Find where the given text appears and provide that cell's center as (X, Y) coordinate. 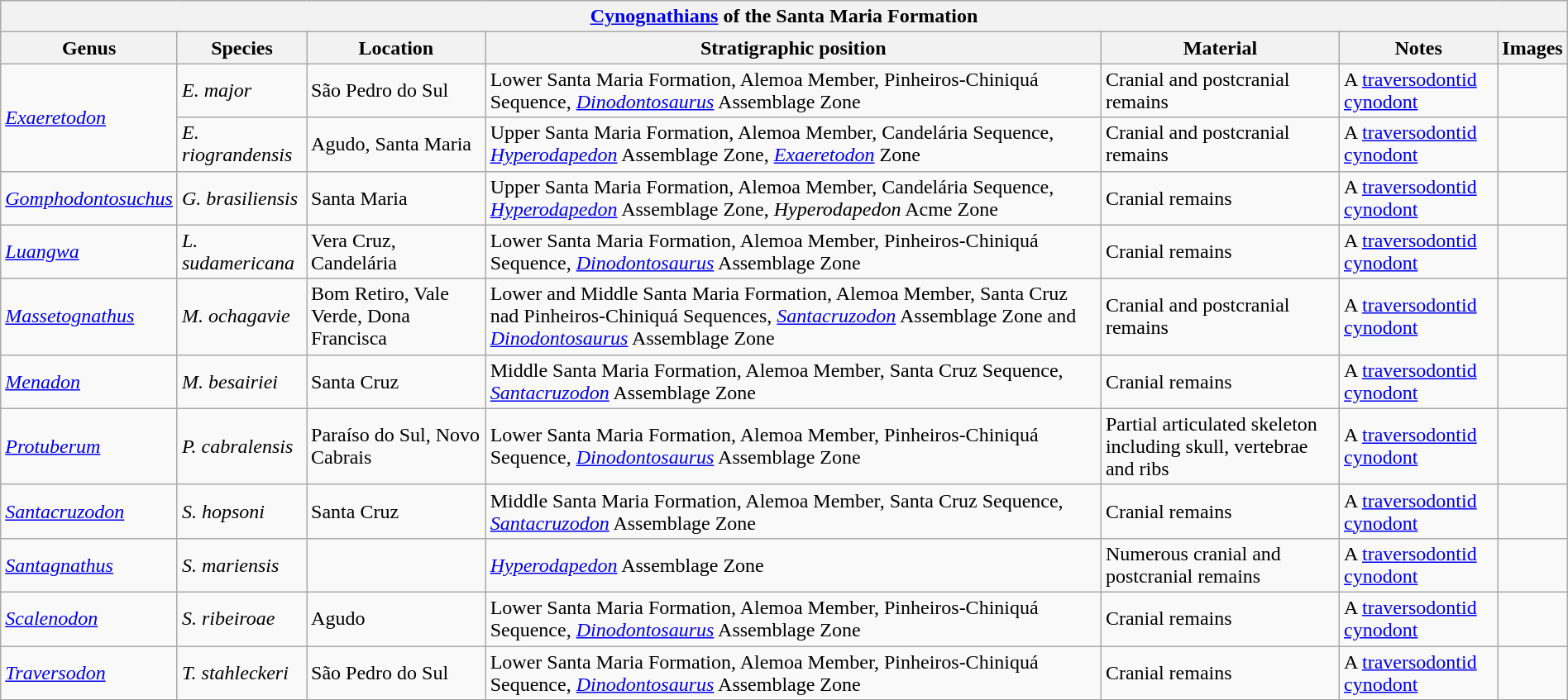
Paraíso do Sul, Novo Cabrais (397, 446)
S. mariensis (241, 565)
Traversodon (89, 673)
Menadon (89, 382)
Partial articulated skeleton including skull, vertebrae and ribs (1220, 446)
Gomphodontosuchus (89, 198)
Massetognathus (89, 317)
M. besairiei (241, 382)
Protuberum (89, 446)
Location (397, 48)
Numerous cranial and postcranial remains (1220, 565)
Images (1532, 48)
Agudo, Santa Maria (397, 144)
Stratigraphic position (793, 48)
Luangwa (89, 251)
Notes (1417, 48)
Hyperodapedon Assemblage Zone (793, 565)
E. riograndensis (241, 144)
Bom Retiro, Vale Verde, Dona Francisca (397, 317)
Vera Cruz, Candelária (397, 251)
P. cabralensis (241, 446)
Species (241, 48)
Exaeretodon (89, 117)
S. ribeiroae (241, 618)
Upper Santa Maria Formation, Alemoa Member, Candelária Sequence, Hyperodapedon Assemblage Zone, Exaeretodon Zone (793, 144)
Material (1220, 48)
Scalenodon (89, 618)
Santa Maria (397, 198)
E. major (241, 91)
Santacruzodon (89, 511)
T. stahleckeri (241, 673)
L. sudamericana (241, 251)
Cynognathians of the Santa Maria Formation (784, 17)
Genus (89, 48)
S. hopsoni (241, 511)
Santagnathus (89, 565)
Agudo (397, 618)
Upper Santa Maria Formation, Alemoa Member, Candelária Sequence, Hyperodapedon Assemblage Zone, Hyperodapedon Acme Zone (793, 198)
M. ochagavie (241, 317)
G. brasiliensis (241, 198)
